Scan for the cell matching the given text and deliver its [X, Y] coordinate at center. 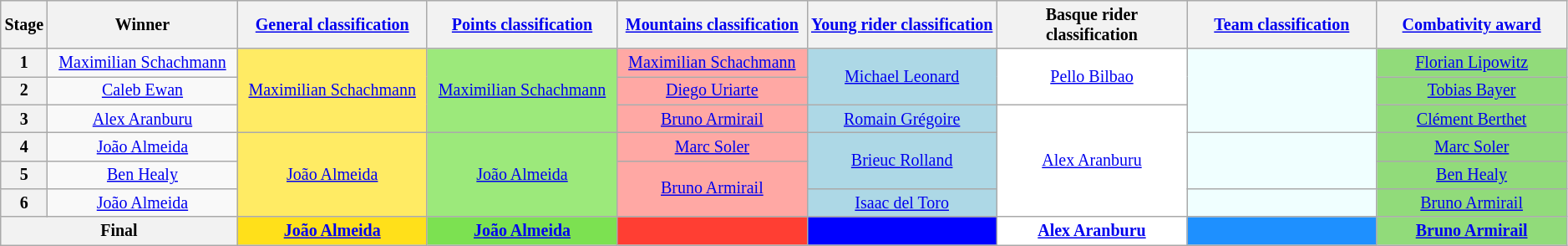
4 [24, 147]
Stage [24, 25]
Tobias Bayer [1472, 90]
Mountains classification [712, 25]
General classification [332, 25]
Pello Bilbao [1091, 77]
Diego Uriarte [712, 90]
1 [24, 64]
Florian Lipowitz [1472, 64]
Michael Leonard [902, 77]
Winner [142, 25]
Team classification [1281, 25]
5 [24, 174]
Basque rider classification [1091, 25]
Clément Berthet [1472, 119]
Points classification [521, 25]
Final [119, 231]
Caleb Ewan [142, 90]
Combativity award [1472, 25]
Romain Grégoire [902, 119]
Brieuc Rolland [902, 161]
2 [24, 90]
Young rider classification [902, 25]
6 [24, 202]
3 [24, 119]
Isaac del Toro [902, 202]
